Identify which cell holds the provided text, then report its [X, Y] central coordinate. 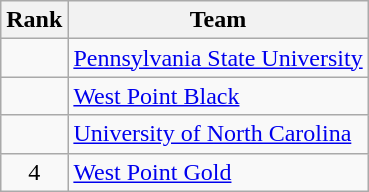
Rank [34, 20]
West Point Black [218, 96]
Team [218, 20]
West Point Gold [218, 172]
4 [34, 172]
Pennsylvania State University [218, 58]
University of North Carolina [218, 134]
